Pinpoint the cell where the given text exists, returning its (X, Y) midpoint coordinate. 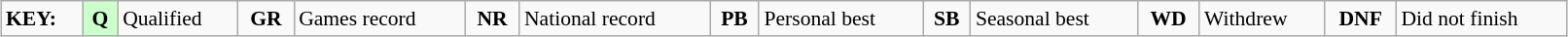
Games record (379, 18)
KEY: (42, 18)
Withdrew (1263, 18)
SB (947, 18)
Q (100, 18)
NR (492, 18)
Did not finish (1481, 18)
Seasonal best (1054, 18)
WD (1168, 18)
Qualified (178, 18)
PB (735, 18)
GR (267, 18)
DNF (1361, 18)
Personal best (840, 18)
National record (615, 18)
